Extract the [x, y] coordinate from the center of the cell holding the provided text.  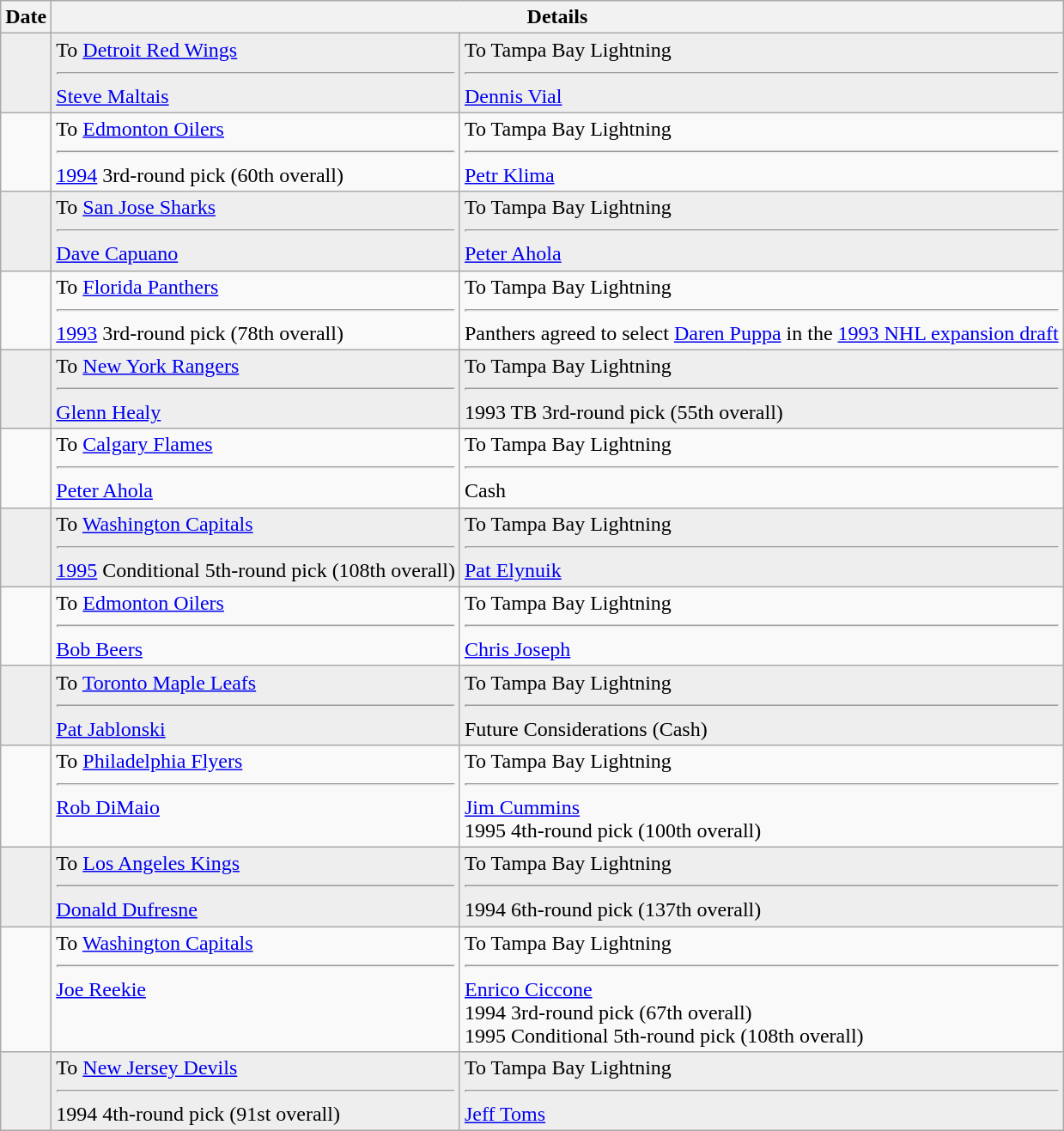
Details [557, 17]
To Philadelphia FlyersRob DiMaio [256, 795]
To Detroit Red WingsSteve Maltais [256, 73]
Date [26, 17]
To Tampa Bay LightningJeff Toms [761, 1091]
To Toronto Maple LeafsPat Jablonski [256, 705]
To Tampa Bay Lightning1993 TB 3rd-round pick (55th overall) [761, 389]
To New York RangersGlenn Healy [256, 389]
To Edmonton OilersBob Beers [256, 626]
To Tampa Bay LightningFuture Considerations (Cash) [761, 705]
To Edmonton Oilers1994 3rd-round pick (60th overall) [256, 152]
To Tampa Bay LightningCash [761, 468]
To Florida Panthers1993 3rd-round pick (78th overall) [256, 310]
To Tampa Bay LightningPat Elynuik [761, 547]
To Tampa Bay LightningPeter Ahola [761, 231]
To Tampa Bay LightningEnrico Ciccone1994 3rd-round pick (67th overall)1995 Conditional 5th-round pick (108th overall) [761, 988]
To Los Angeles KingsDonald Dufresne [256, 886]
To Tampa Bay LightningChris Joseph [761, 626]
To San Jose SharksDave Capuano [256, 231]
To Washington Capitals1995 Conditional 5th-round pick (108th overall) [256, 547]
To Washington CapitalsJoe Reekie [256, 988]
To Tampa Bay LightningDennis Vial [761, 73]
To Tampa Bay LightningJim Cummins1995 4th-round pick (100th overall) [761, 795]
To New Jersey Devils1994 4th-round pick (91st overall) [256, 1091]
To Tampa Bay LightningPetr Klima [761, 152]
To Tampa Bay LightningPanthers agreed to select Daren Puppa in the 1993 NHL expansion draft [761, 310]
To Tampa Bay Lightning1994 6th-round pick (137th overall) [761, 886]
To Calgary FlamesPeter Ahola [256, 468]
